Determine the [x, y] coordinate at the center of the cell enclosing the given text.  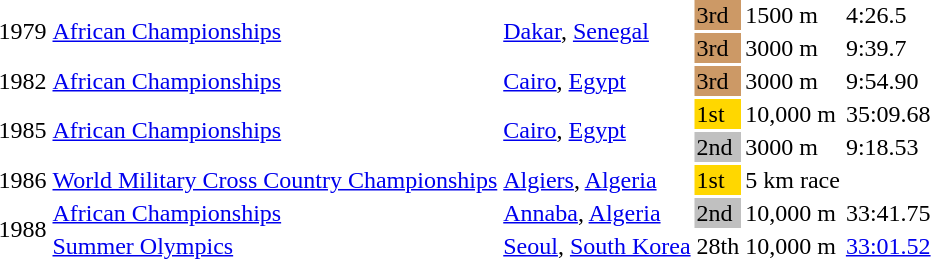
1500 m [793, 15]
Dakar, Senegal [597, 32]
Annaba, Algeria [597, 213]
Algiers, Algeria [597, 180]
World Military Cross Country Championships [275, 180]
5 km race [793, 180]
